Output the (x, y) coordinate of the center of the cell containing the given text.  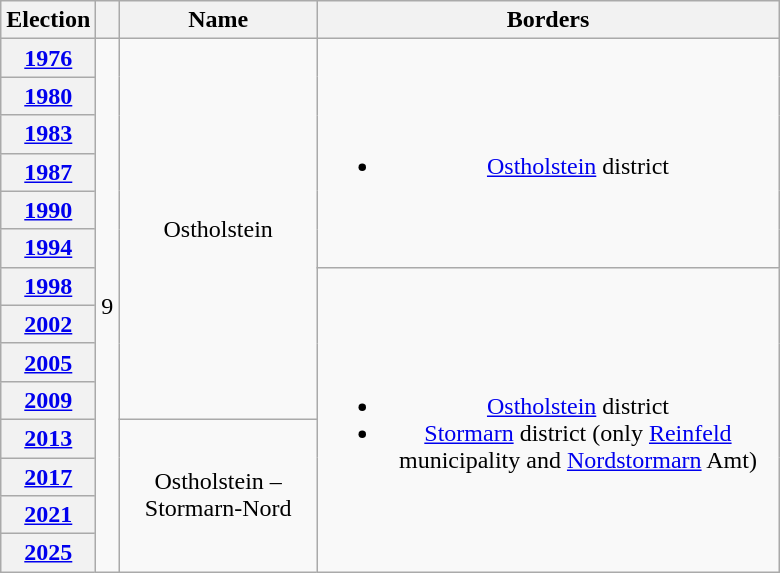
1994 (48, 248)
2002 (48, 324)
1976 (48, 58)
2013 (48, 438)
1998 (48, 286)
2017 (48, 477)
1987 (48, 172)
Name (218, 20)
2025 (48, 553)
Ostholstein – Stormarn-Nord (218, 495)
9 (108, 306)
Ostholstein (218, 230)
2021 (48, 515)
1983 (48, 134)
Election (48, 20)
1980 (48, 96)
Borders (548, 20)
1990 (48, 210)
2005 (48, 362)
Ostholstein district (548, 153)
Ostholstein districtStormarn district (only Reinfeld municipality and Nordstormarn Amt) (548, 419)
2009 (48, 400)
